For the text-containing cell, return its midpoint in (x, y) coordinate format. 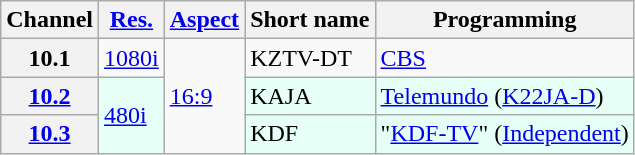
480i (132, 115)
Short name (310, 20)
Programming (504, 20)
KZTV-DT (310, 58)
16:9 (204, 96)
"KDF-TV" (Independent) (504, 134)
KAJA (310, 96)
1080i (132, 58)
CBS (504, 58)
Aspect (204, 20)
Channel (50, 20)
Res. (132, 20)
KDF (310, 134)
10.2 (50, 96)
10.1 (50, 58)
10.3 (50, 134)
Telemundo (K22JA-D) (504, 96)
